Capture the cell that displays the provided text and extract its (X, Y) central coordinate. 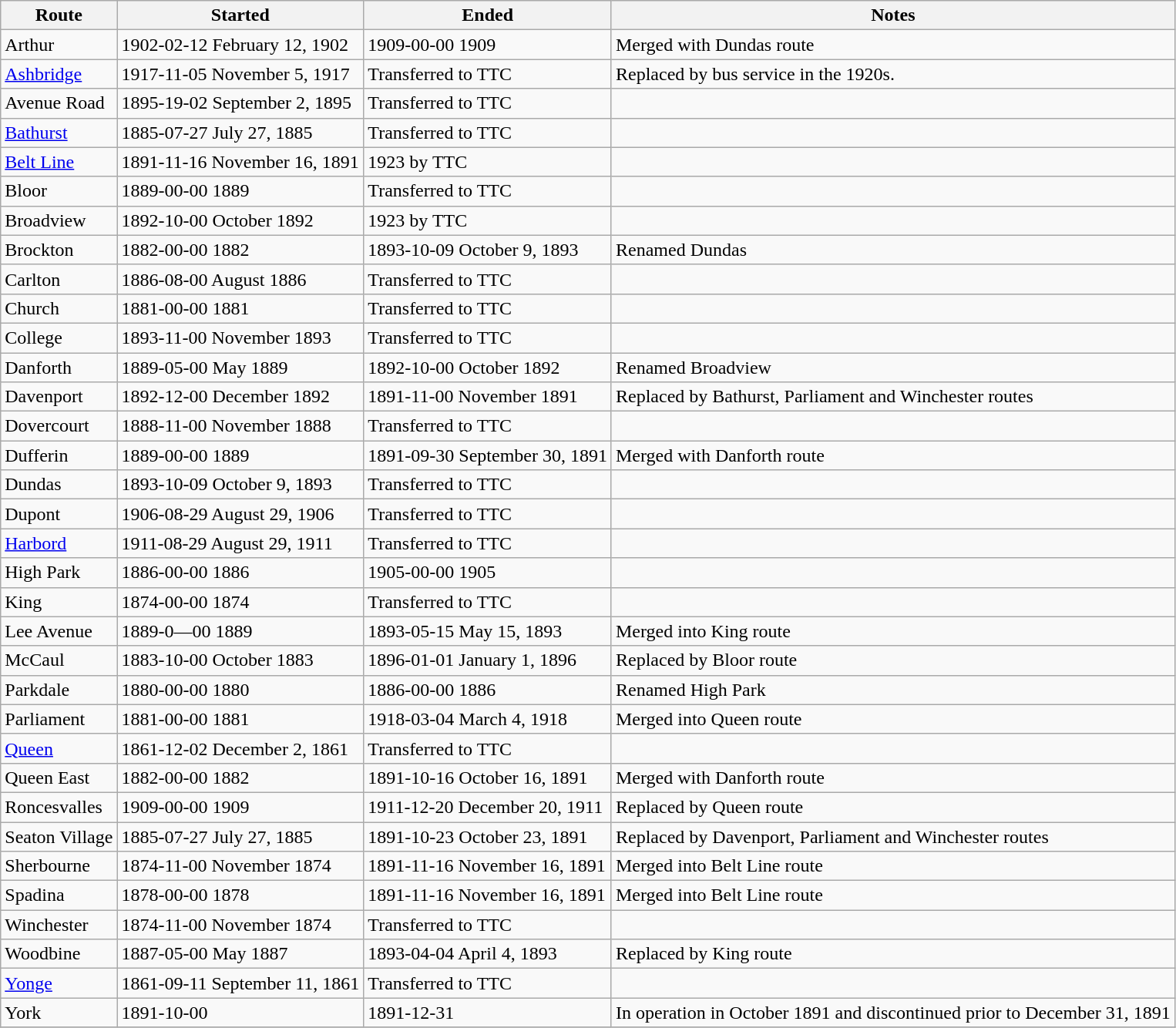
Renamed Dundas (892, 250)
Replaced by King route (892, 954)
King (59, 602)
1891-10-00 (240, 1013)
Notes (892, 15)
1892-12-00 December 1892 (240, 397)
1905-00-00 1905 (488, 573)
Davenport (59, 397)
Queen East (59, 778)
Merged with Dundas route (892, 45)
1891-11-00 November 1891 (488, 397)
1880-00-00 1880 (240, 690)
Danforth (59, 368)
1889-0—00 1889 (240, 631)
Woodbine (59, 954)
Broadview (59, 220)
Replaced by Davenport, Parliament and Winchester routes (892, 836)
Lee Avenue (59, 631)
Dufferin (59, 455)
Parliament (59, 719)
In operation in October 1891 and discontinued prior to December 31, 1891 (892, 1013)
Winchester (59, 925)
Replaced by Queen route (892, 807)
Harbord (59, 543)
1887-05-00 May 1887 (240, 954)
1891-09-30 September 30, 1891 (488, 455)
Belt Line (59, 162)
1895-19-02 September 2, 1895 (240, 103)
Sherbourne (59, 866)
1891-10-23 October 23, 1891 (488, 836)
1889-05-00 May 1889 (240, 368)
1891-10-16 October 16, 1891 (488, 778)
Dundas (59, 485)
1861-09-11 September 11, 1861 (240, 983)
Arthur (59, 45)
Merged into Queen route (892, 719)
Bloor (59, 191)
Seaton Village (59, 836)
1878-00-00 1878 (240, 895)
York (59, 1013)
1911-08-29 August 29, 1911 (240, 543)
1893-04-04 April 4, 1893 (488, 954)
McCaul (59, 660)
Bathurst (59, 133)
1918-03-04 March 4, 1918 (488, 719)
Roncesvalles (59, 807)
Avenue Road (59, 103)
Spadina (59, 895)
Renamed High Park (892, 690)
1911-12-20 December 20, 1911 (488, 807)
College (59, 338)
Dovercourt (59, 426)
Replaced by Bathurst, Parliament and Winchester routes (892, 397)
1893-11-00 November 1893 (240, 338)
1874-00-00 1874 (240, 602)
Replaced by Bloor route (892, 660)
Merged into King route (892, 631)
1886-08-00 August 1886 (240, 279)
Replaced by bus service in the 1920s. (892, 74)
1861-12-02 December 2, 1861 (240, 748)
1906-08-29 August 29, 1906 (240, 514)
1917-11-05 November 5, 1917 (240, 74)
1888-11-00 November 1888 (240, 426)
1883-10-00 October 1883 (240, 660)
Route (59, 15)
1896-01-01 January 1, 1896 (488, 660)
Ended (488, 15)
Church (59, 308)
Carlton (59, 279)
High Park (59, 573)
Queen (59, 748)
1893-05-15 May 15, 1893 (488, 631)
Yonge (59, 983)
Renamed Broadview (892, 368)
Brockton (59, 250)
1891-12-31 (488, 1013)
Parkdale (59, 690)
Started (240, 15)
1902-02-12 February 12, 1902 (240, 45)
Ashbridge (59, 74)
Dupont (59, 514)
